Return the (X, Y) coordinate for the center point of the cell that contains the specified text.  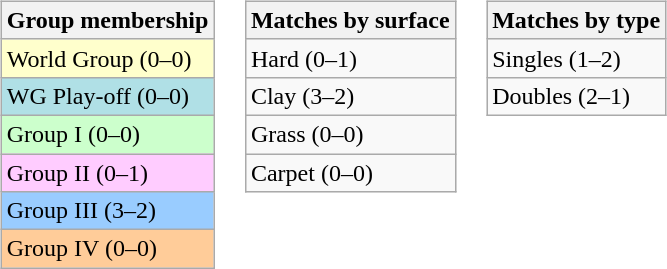
Group III (3–2) (108, 211)
Matches by surface (350, 20)
Singles (1–2) (576, 58)
Matches by type (576, 20)
Group membership (108, 20)
WG Play-off (0–0) (108, 96)
World Group (0–0) (108, 58)
Group II (0–1) (108, 173)
Grass (0–0) (350, 134)
Carpet (0–0) (350, 173)
Hard (0–1) (350, 58)
Group I (0–0) (108, 134)
Doubles (2–1) (576, 96)
Clay (3–2) (350, 96)
Group IV (0–0) (108, 249)
